Find where the given text appears and provide that cell's center as (X, Y) coordinate. 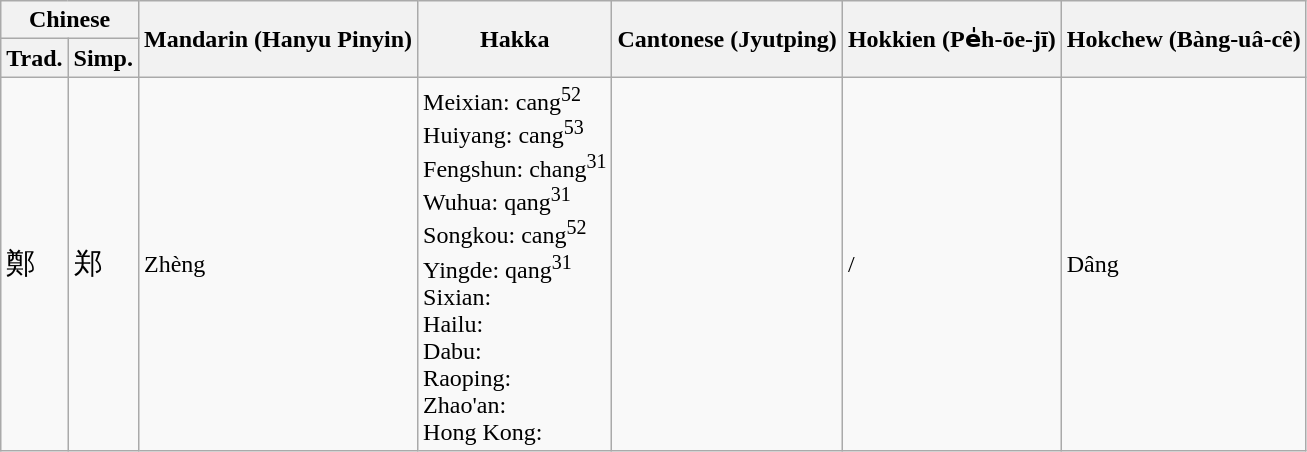
鄭 (34, 264)
Hakka (515, 39)
郑 (103, 264)
/ (952, 264)
Hokkien (Pe̍h-ōe-jī) (952, 39)
Meixian: cang52Huiyang: cang53Fengshun: chang31Wuhua: qang31Songkou: cang52Yingde: qang31Sixian: Hailu: Dabu: Raoping: Zhao'an: Hong Kong: (515, 264)
Mandarin (Hanyu Pinyin) (278, 39)
Trad. (34, 58)
Simp. (103, 58)
Chinese (70, 20)
Dâng (1184, 264)
Cantonese (Jyutping) (727, 39)
Hokchew (Bàng-uâ-cê) (1184, 39)
Zhèng (278, 264)
